Provide the (X, Y) coordinate of the cell's center where the given text is located.  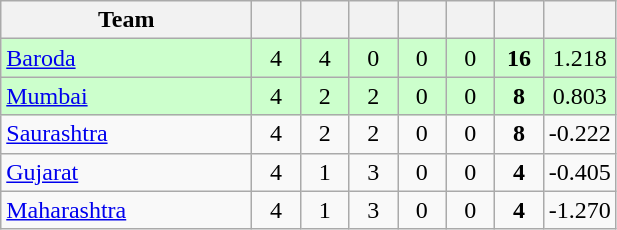
Maharashtra (126, 210)
-0.405 (580, 172)
-1.270 (580, 210)
0.803 (580, 96)
Mumbai (126, 96)
Gujarat (126, 172)
16 (520, 58)
Team (126, 20)
Baroda (126, 58)
-0.222 (580, 134)
1.218 (580, 58)
Saurashtra (126, 134)
